Search for the cell housing the specified text and yield its (x, y) center coordinate. 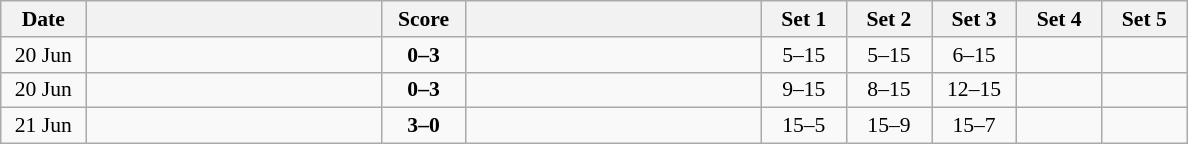
15–7 (974, 126)
8–15 (888, 90)
Set 5 (1144, 19)
Set 1 (804, 19)
Set 3 (974, 19)
3–0 (424, 126)
12–15 (974, 90)
21 Jun (44, 126)
15–9 (888, 126)
Score (424, 19)
9–15 (804, 90)
Set 4 (1060, 19)
6–15 (974, 55)
Set 2 (888, 19)
15–5 (804, 126)
Date (44, 19)
